For the text-containing cell, return its midpoint in (X, Y) coordinate format. 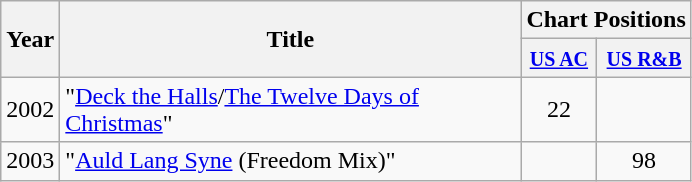
22 (559, 110)
Title (290, 39)
US R&B (644, 58)
98 (644, 161)
Chart Positions (606, 20)
"Deck the Halls/The Twelve Days of Christmas" (290, 110)
US AC (559, 58)
2003 (30, 161)
"Auld Lang Syne (Freedom Mix)" (290, 161)
2002 (30, 110)
Year (30, 39)
